Pinpoint the cell where the given text exists, returning its (x, y) midpoint coordinate. 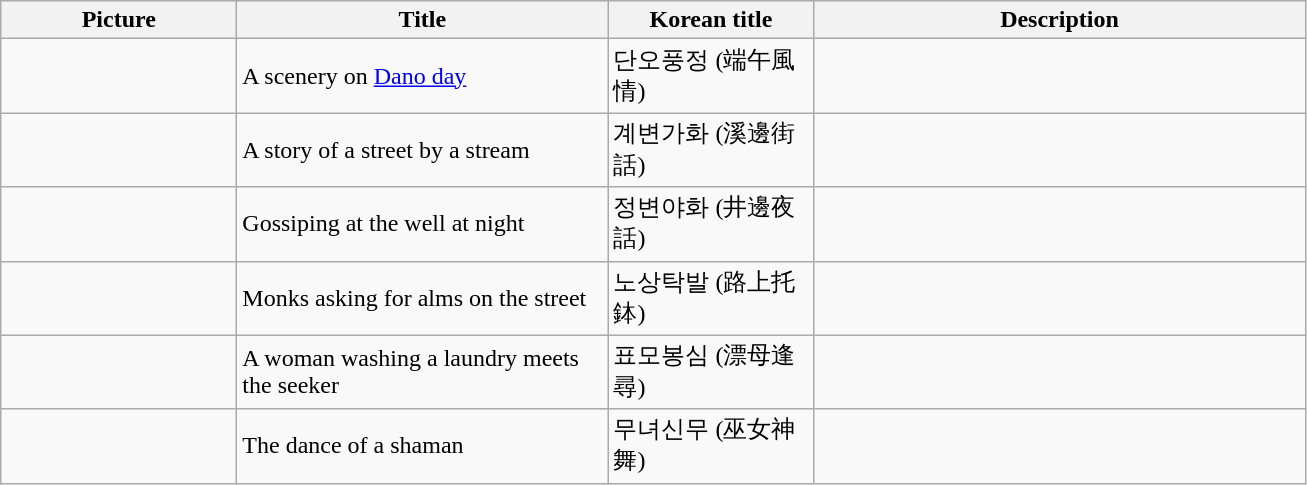
A story of a street by a stream (422, 150)
Picture (119, 20)
표모봉심 (漂母逢尋) (711, 372)
Title (422, 20)
계변가화 (溪邊街話) (711, 150)
Gossiping at the well at night (422, 224)
Description (1060, 20)
A scenery on Dano day (422, 76)
Korean title (711, 20)
정변야화 (井邊夜話) (711, 224)
노상탁발 (路上托鉢) (711, 298)
A woman washing a laundry meets the seeker (422, 372)
The dance of a shaman (422, 446)
무녀신무 (巫女神舞) (711, 446)
단오풍정 (端午風情) (711, 76)
Monks asking for alms on the street (422, 298)
